Search for the cell housing the specified text and yield its [x, y] center coordinate. 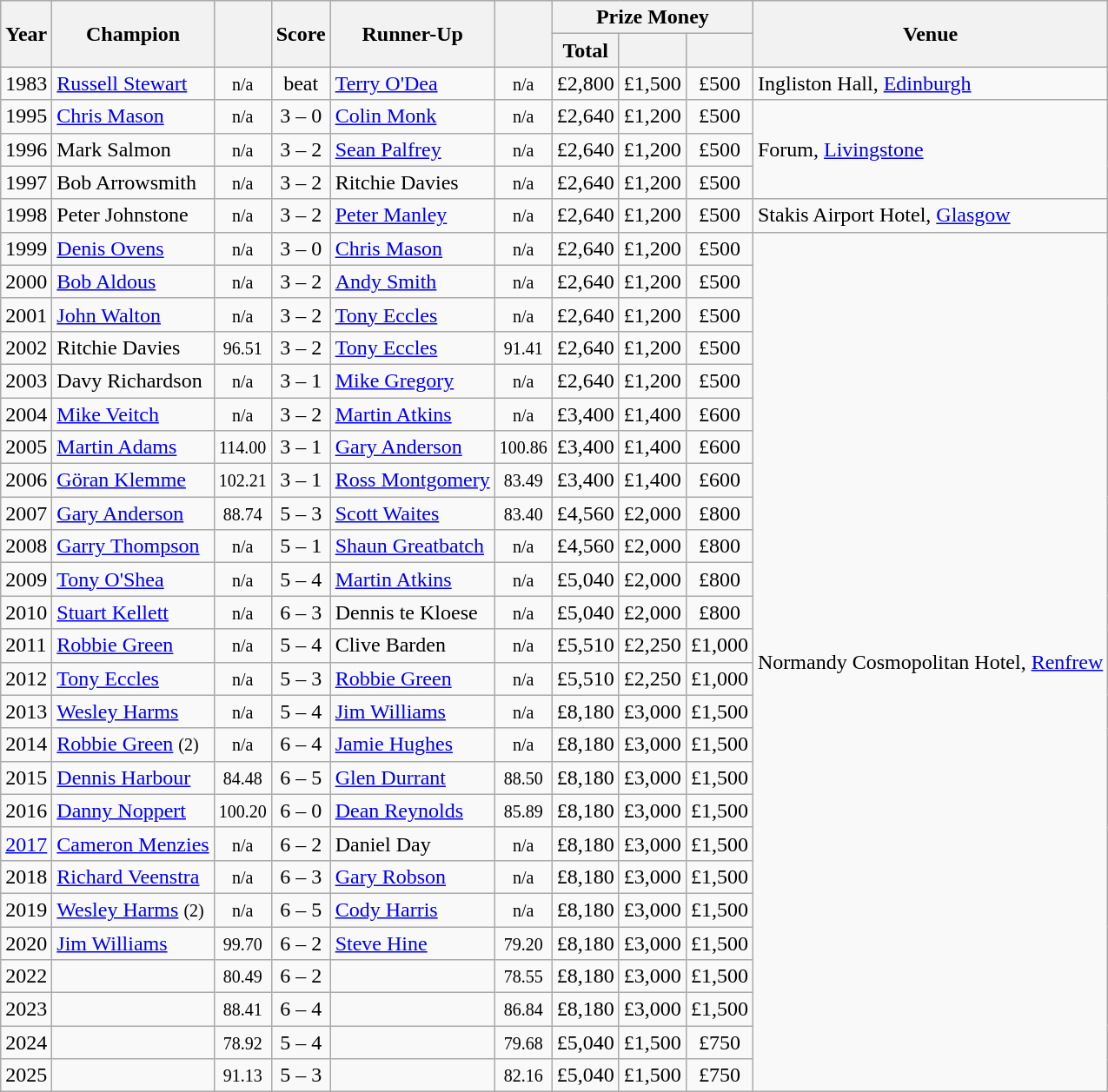
91.13 [242, 1075]
2004 [26, 414]
2012 [26, 678]
78.92 [242, 1042]
Prize Money [652, 17]
Ross Montgomery [412, 480]
2025 [26, 1075]
Mark Salmon [133, 149]
Denis Ovens [133, 248]
2011 [26, 645]
83.49 [523, 480]
Stakis Airport Hotel, Glasgow [930, 215]
Garry Thompson [133, 546]
2014 [26, 745]
Tony O'Shea [133, 579]
Terry O'Dea [412, 83]
2015 [26, 778]
Venue [930, 34]
Runner-Up [412, 34]
2020 [26, 943]
Cody Harris [412, 910]
Mike Gregory [412, 381]
Year [26, 34]
Daniel Day [412, 844]
78.55 [523, 976]
Ingliston Hall, Edinburgh [930, 83]
100.86 [523, 447]
2018 [26, 877]
2003 [26, 381]
Total [586, 50]
88.74 [242, 513]
Clive Barden [412, 645]
Wesley Harms (2) [133, 910]
Normandy Cosmopolitan Hotel, Renfrew [930, 662]
2002 [26, 347]
2022 [26, 976]
83.40 [523, 513]
Shaun Greatbatch [412, 546]
1983 [26, 83]
88.50 [523, 778]
Stuart Kellett [133, 612]
1998 [26, 215]
2007 [26, 513]
2006 [26, 480]
Dean Reynolds [412, 811]
2001 [26, 314]
80.49 [242, 976]
5 – 1 [301, 546]
beat [301, 83]
84.48 [242, 778]
Scott Waites [412, 513]
1995 [26, 116]
2008 [26, 546]
2013 [26, 711]
Colin Monk [412, 116]
Dennis Harbour [133, 778]
Richard Veenstra [133, 877]
79.68 [523, 1042]
2000 [26, 281]
Danny Noppert [133, 811]
2010 [26, 612]
John Walton [133, 314]
Mike Veitch [133, 414]
Wesley Harms [133, 711]
6 – 0 [301, 811]
1997 [26, 182]
Russell Stewart [133, 83]
96.51 [242, 347]
Bob Aldous [133, 281]
2016 [26, 811]
Robbie Green (2) [133, 745]
Davy Richardson [133, 381]
Bob Arrowsmith [133, 182]
2017 [26, 844]
86.84 [523, 1009]
Champion [133, 34]
Glen Durrant [412, 778]
91.41 [523, 347]
Gary Robson [412, 877]
102.21 [242, 480]
Martin Adams [133, 447]
2024 [26, 1042]
£2,800 [586, 83]
Score [301, 34]
Forum, Livingstone [930, 149]
Andy Smith [412, 281]
2019 [26, 910]
Sean Palfrey [412, 149]
Cameron Menzies [133, 844]
Jamie Hughes [412, 745]
Steve Hine [412, 943]
Peter Manley [412, 215]
2005 [26, 447]
2023 [26, 1009]
1996 [26, 149]
99.70 [242, 943]
2009 [26, 579]
114.00 [242, 447]
Peter Johnstone [133, 215]
1999 [26, 248]
100.20 [242, 811]
82.16 [523, 1075]
Göran Klemme [133, 480]
Dennis te Kloese [412, 612]
88.41 [242, 1009]
85.89 [523, 811]
79.20 [523, 943]
